For the text-containing cell, return its midpoint in (x, y) coordinate format. 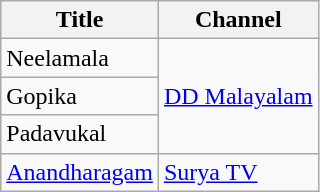
Anandharagam (80, 172)
Channel (238, 20)
Neelamala (80, 58)
Gopika (80, 96)
DD Malayalam (238, 96)
Padavukal (80, 134)
Title (80, 20)
Surya TV (238, 172)
